Identify which cell holds the provided text, then report its (X, Y) central coordinate. 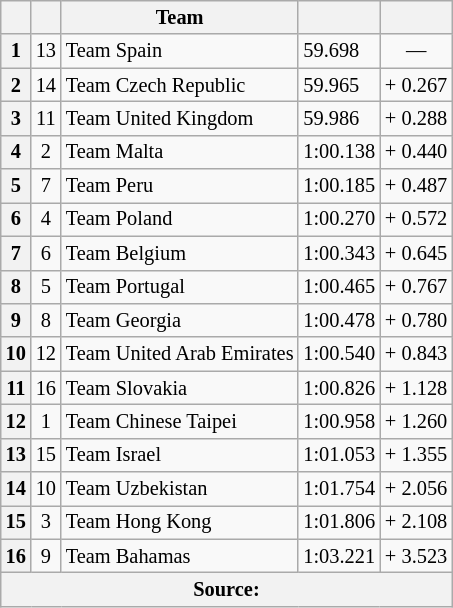
Team Spain (180, 51)
1:01.806 (339, 522)
59.986 (339, 118)
+ 0.572 (416, 219)
1:01.053 (339, 455)
+ 0.645 (416, 253)
Team United Arab Emirates (180, 354)
1:03.221 (339, 556)
+ 3.523 (416, 556)
1:00.270 (339, 219)
Team Slovakia (180, 388)
— (416, 51)
Team United Kingdom (180, 118)
+ 1.260 (416, 421)
Source: (226, 589)
1:01.754 (339, 489)
+ 0.767 (416, 287)
+ 2.056 (416, 489)
+ 0.780 (416, 320)
+ 2.108 (416, 522)
+ 0.440 (416, 152)
+ 0.843 (416, 354)
Team Chinese Taipei (180, 421)
1:00.138 (339, 152)
1:00.465 (339, 287)
1:00.478 (339, 320)
Team Israel (180, 455)
Team Georgia (180, 320)
+ 1.128 (416, 388)
59.698 (339, 51)
+ 0.267 (416, 85)
Team Peru (180, 186)
+ 0.288 (416, 118)
Team (180, 17)
+ 0.487 (416, 186)
Team Hong Kong (180, 522)
Team Poland (180, 219)
Team Portugal (180, 287)
Team Belgium (180, 253)
+ 1.355 (416, 455)
1:00.958 (339, 421)
59.965 (339, 85)
Team Bahamas (180, 556)
Team Czech Republic (180, 85)
Team Malta (180, 152)
Team Uzbekistan (180, 489)
1:00.540 (339, 354)
1:00.343 (339, 253)
1:00.826 (339, 388)
1:00.185 (339, 186)
